Scan for the cell matching the given text and deliver its [X, Y] coordinate at center. 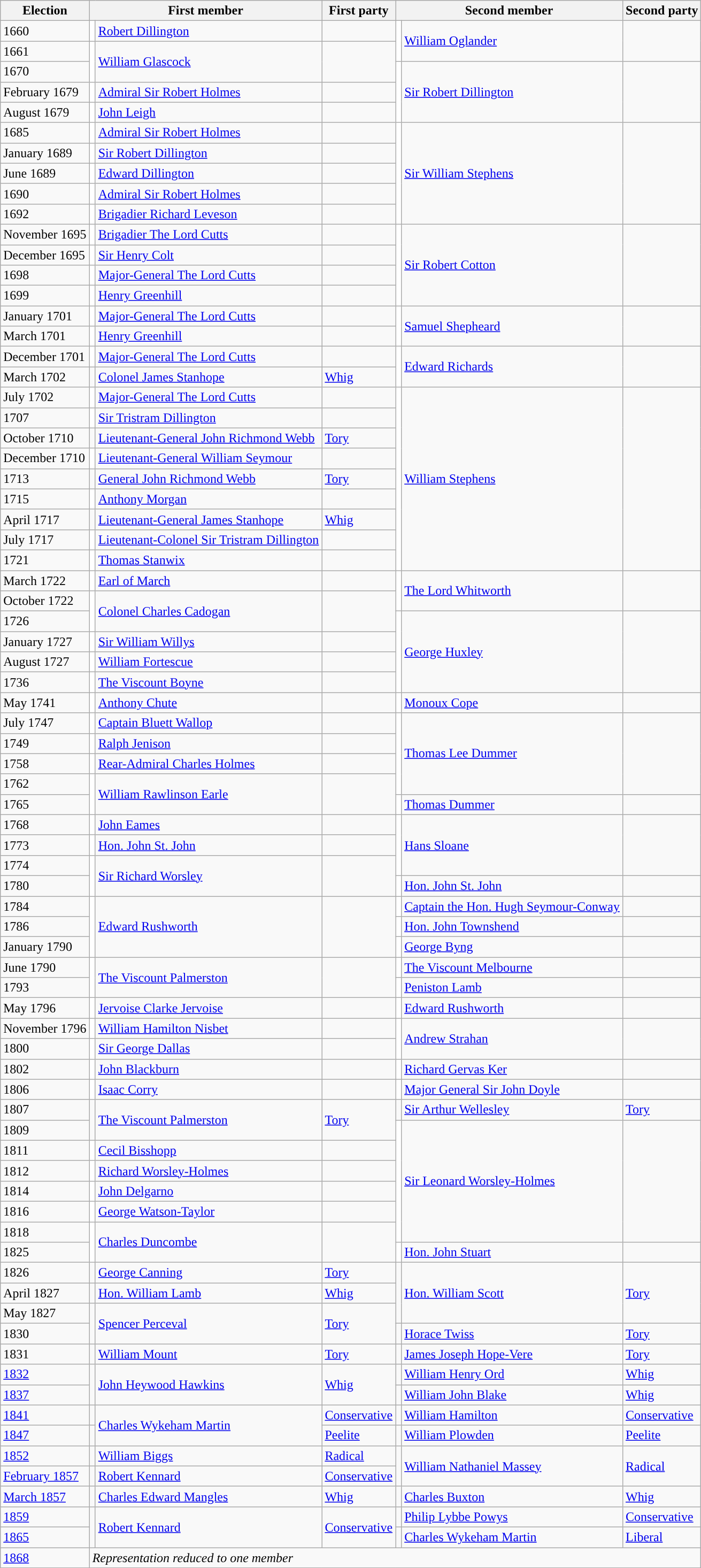
Rear-Admiral Charles Holmes [209, 764]
First party [359, 11]
1793 [45, 988]
Representation reduced to one member [395, 1558]
1852 [45, 1456]
1749 [45, 743]
May 1796 [45, 1008]
1661 [45, 51]
1825 [45, 1252]
Captain Bluett Wallop [209, 723]
William Nathaniel Massey [512, 1466]
Hon. John Townshend [512, 927]
Charles Edward Mangles [209, 1496]
1692 [45, 214]
1784 [45, 906]
Liberal [662, 1537]
Edward Dillington [209, 173]
Sir George Dallas [209, 1049]
1818 [45, 1232]
William Hamilton Nisbet [209, 1028]
June 1790 [45, 967]
Second member [509, 11]
July 1717 [45, 540]
Sir William Stephens [512, 173]
1841 [45, 1415]
1847 [45, 1435]
Captain the Hon. Hugh Seymour-Conway [512, 906]
1831 [45, 1354]
Lieutenant-General James Stanhope [209, 519]
Monoux Cope [512, 703]
1670 [45, 72]
Thomas Dummer [512, 804]
1816 [45, 1211]
1811 [45, 1150]
Sir Richard Worsley [209, 875]
April 1827 [45, 1293]
Colonel Charles Cadogan [209, 611]
Edward Richards [512, 367]
Jervoise Clarke Jervoise [209, 1008]
Richard Gervas Ker [512, 1069]
William Mount [209, 1354]
William Oglander [512, 41]
John Leigh [209, 112]
Hon. William Scott [512, 1293]
1773 [45, 845]
William Fortescue [209, 662]
Andrew Strahan [512, 1039]
1726 [45, 621]
Isaac Corry [209, 1089]
December 1710 [45, 458]
March 1722 [45, 580]
Robert Dillington [209, 31]
William Stephens [512, 479]
May 1741 [45, 703]
Thomas Stanwix [209, 560]
1814 [45, 1191]
Richard Worsley-Holmes [209, 1171]
Anthony Morgan [209, 499]
1713 [45, 479]
1806 [45, 1089]
Hon. William Lamb [209, 1293]
1721 [45, 560]
1832 [45, 1374]
1768 [45, 825]
January 1689 [45, 153]
James Joseph Hope-Vere [512, 1354]
John Delgarno [209, 1191]
John Heywood Hawkins [209, 1385]
October 1710 [45, 438]
May 1827 [45, 1313]
George Watson-Taylor [209, 1211]
Sir Arthur Wellesley [512, 1110]
June 1689 [45, 173]
1786 [45, 927]
November 1695 [45, 234]
Second party [662, 11]
1758 [45, 764]
Philip Lybbe Powys [512, 1517]
George Canning [209, 1273]
August 1679 [45, 112]
Charles Buxton [512, 1496]
December 1701 [45, 357]
January 1790 [45, 947]
January 1727 [45, 642]
John Eames [209, 825]
1868 [45, 1558]
August 1727 [45, 662]
1715 [45, 499]
Sir Robert Cotton [512, 265]
Ralph Jenison [209, 743]
1809 [45, 1130]
Spencer Perceval [209, 1324]
February 1679 [45, 92]
Brigadier The Lord Cutts [209, 234]
Peniston Lamb [512, 988]
1660 [45, 31]
William Biggs [209, 1456]
1736 [45, 682]
General John Richmond Webb [209, 479]
Sir Henry Colt [209, 255]
Sir Tristram Dillington [209, 418]
1699 [45, 296]
Samuel Shepheard [512, 326]
William Rawlinson Earle [209, 794]
Lieutenant-Colonel Sir Tristram Dillington [209, 540]
1826 [45, 1273]
1837 [45, 1395]
William Glascock [209, 62]
1690 [45, 194]
Earl of March [209, 580]
1802 [45, 1069]
1812 [45, 1171]
William Henry Ord [512, 1374]
1774 [45, 865]
December 1695 [45, 255]
March 1702 [45, 377]
Hans Sloane [512, 845]
The Viscount Melbourne [512, 967]
Election [45, 11]
January 1701 [45, 316]
March 1857 [45, 1496]
1707 [45, 418]
William Hamilton [512, 1415]
Sir William Willys [209, 642]
February 1857 [45, 1476]
George Byng [512, 947]
Brigadier Richard Leveson [209, 214]
1780 [45, 886]
1762 [45, 784]
John Blackburn [209, 1069]
Horace Twiss [512, 1334]
October 1722 [45, 601]
1800 [45, 1049]
1859 [45, 1517]
1685 [45, 133]
Major General Sir John Doyle [512, 1089]
Sir Leonard Worsley-Holmes [512, 1181]
November 1796 [45, 1028]
Lieutenant-General John Richmond Webb [209, 438]
William Plowden [512, 1435]
The Lord Whitworth [512, 590]
First member [205, 11]
1830 [45, 1334]
July 1702 [45, 397]
April 1717 [45, 519]
1765 [45, 804]
Cecil Bisshopp [209, 1150]
March 1701 [45, 336]
The Viscount Boyne [209, 682]
Hon. John Stuart [512, 1252]
1865 [45, 1537]
Lieutenant-General William Seymour [209, 458]
William John Blake [512, 1395]
Anthony Chute [209, 703]
Thomas Lee Dummer [512, 754]
1698 [45, 275]
1807 [45, 1110]
Colonel James Stanhope [209, 377]
July 1747 [45, 723]
Charles Duncombe [209, 1242]
George Huxley [512, 652]
